From the cell containing the given text, extract its center point as (X, Y) coordinate. 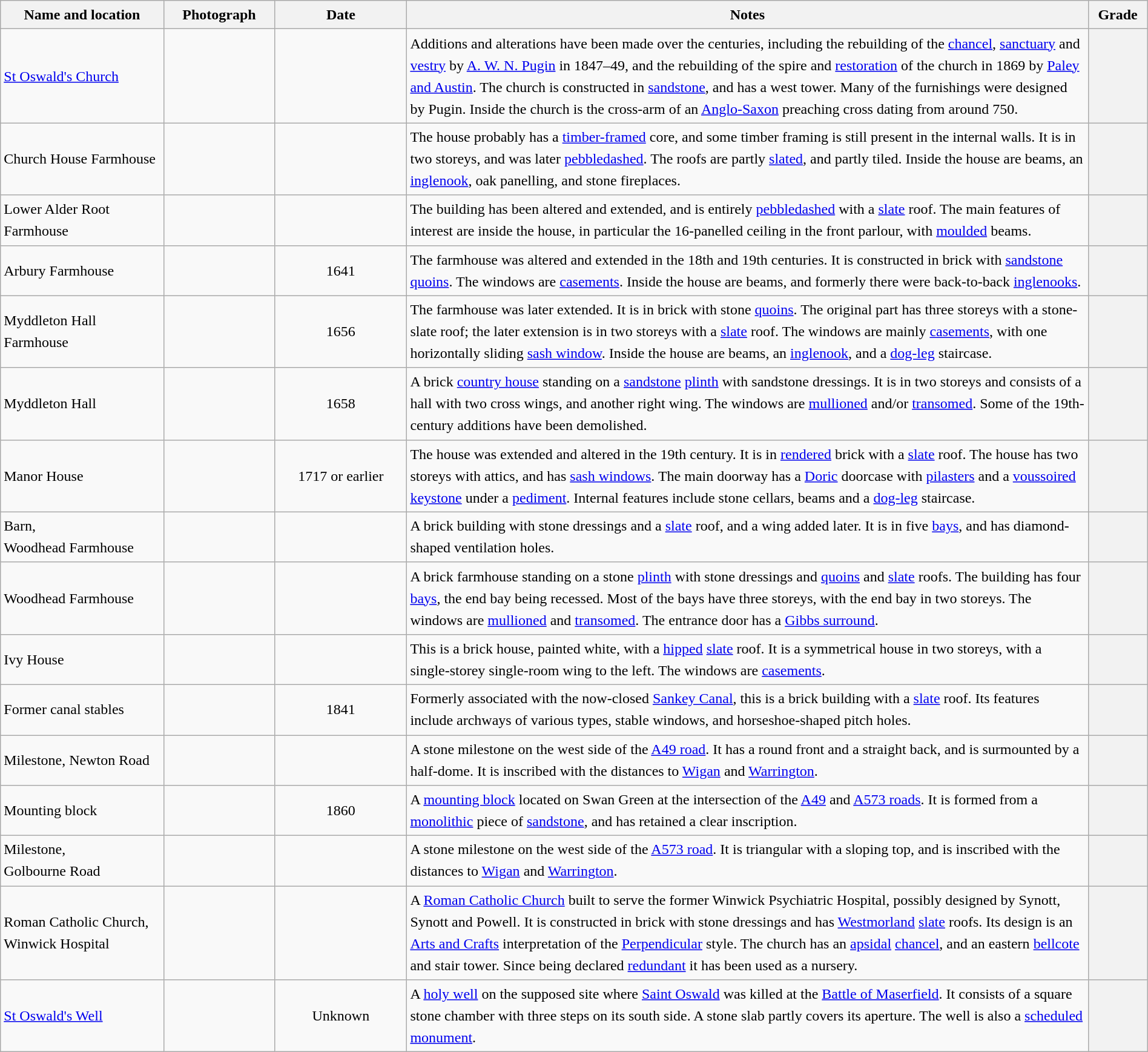
Photograph (219, 15)
1860 (341, 810)
Myddleton Hall (82, 403)
Name and location (82, 15)
Notes (747, 15)
1841 (341, 710)
Woodhead Farmhouse (82, 598)
Milestone,Golbourne Road (82, 861)
Mounting block (82, 810)
Former canal stables (82, 710)
1641 (341, 270)
St Oswald's Church (82, 76)
Barn,Woodhead Farmhouse (82, 537)
Unknown (341, 1016)
Lower Alder Root Farmhouse (82, 220)
Manor House (82, 476)
1717 or earlier (341, 476)
Ivy House (82, 659)
Roman Catholic Church, Winwick Hospital (82, 933)
Date (341, 15)
Milestone, Newton Road (82, 761)
1656 (341, 332)
A brick building with stone dressings and a slate roof, and a wing added later. It is in five bays, and has diamond-shaped ventilation holes. (747, 537)
St Oswald's Well (82, 1016)
Myddleton Hall Farmhouse (82, 332)
Grade (1118, 15)
1658 (341, 403)
Church House Farmhouse (82, 159)
Arbury Farmhouse (82, 270)
